Locate the cell with the specified text and output its (X, Y) center coordinate. 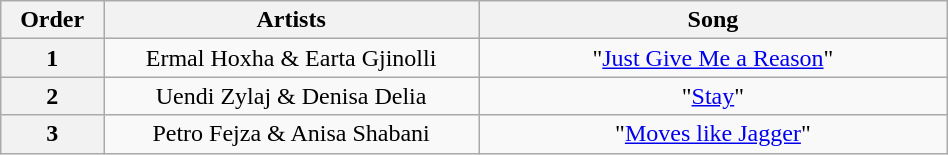
"Stay" (714, 96)
Ermal Hoxha & Earta Gjinolli (292, 58)
Artists (292, 20)
"Moves like Jagger" (714, 134)
1 (52, 58)
Order (52, 20)
2 (52, 96)
Petro Fejza & Anisa Shabani (292, 134)
Song (714, 20)
Uendi Zylaj & Denisa Delia (292, 96)
"Just Give Me a Reason" (714, 58)
3 (52, 134)
